Find where the given text appears and provide that cell's center as (x, y) coordinate. 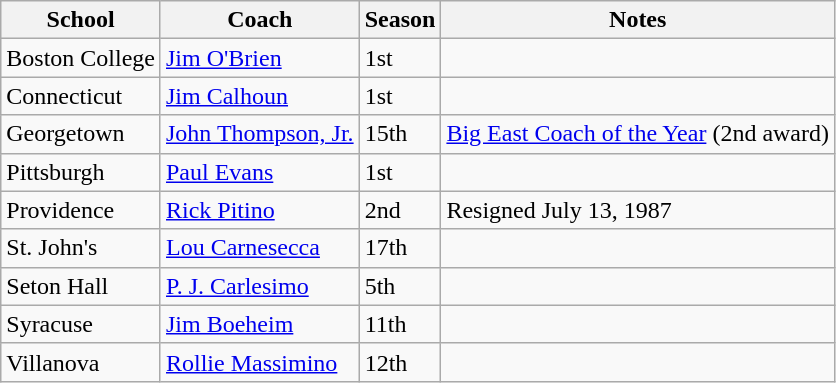
Providence (81, 210)
St. John's (81, 248)
Season (400, 20)
Notes (638, 20)
Boston College (81, 58)
Paul Evans (260, 172)
Jim Calhoun (260, 96)
Coach (260, 20)
15th (400, 134)
Resigned July 13, 1987 (638, 210)
Connecticut (81, 96)
Lou Carnesecca (260, 248)
Jim Boeheim (260, 324)
Syracuse (81, 324)
Pittsburgh (81, 172)
Jim O'Brien (260, 58)
Big East Coach of the Year (2nd award) (638, 134)
11th (400, 324)
5th (400, 286)
Georgetown (81, 134)
17th (400, 248)
Seton Hall (81, 286)
Rollie Massimino (260, 362)
Rick Pitino (260, 210)
P. J. Carlesimo (260, 286)
12th (400, 362)
School (81, 20)
John Thompson, Jr. (260, 134)
Villanova (81, 362)
2nd (400, 210)
